Detect which cell encompasses the target text, then output its (x, y) center coordinate. 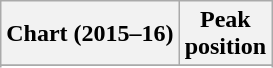
Peakposition (225, 34)
Chart (2015–16) (90, 34)
